Output the [x, y] coordinate of the center of the cell containing the given text.  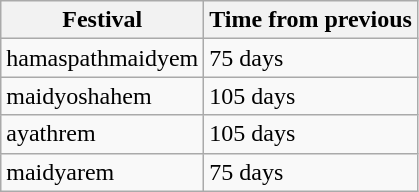
maidyarem [102, 172]
ayathrem [102, 134]
Time from previous [311, 20]
Festival [102, 20]
maidyoshahem [102, 96]
hamaspathmaidyem [102, 58]
